Capture the cell that displays the provided text and extract its [X, Y] central coordinate. 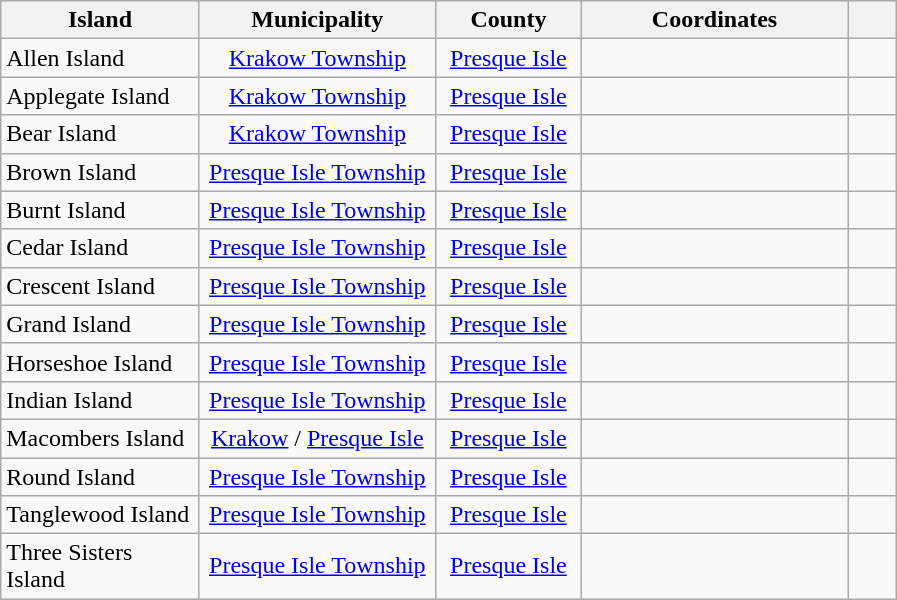
Applegate Island [100, 96]
Round Island [100, 477]
Tanglewood Island [100, 515]
Crescent Island [100, 286]
Coordinates [714, 20]
Brown Island [100, 172]
Island [100, 20]
Bear Island [100, 134]
Indian Island [100, 400]
Macombers Island [100, 438]
Three Sisters Island [100, 566]
Horseshoe Island [100, 362]
Grand Island [100, 324]
County [508, 20]
Cedar Island [100, 248]
Municipality [317, 20]
Allen Island [100, 58]
Krakow / Presque Isle [317, 438]
Burnt Island [100, 210]
